Detect which cell encompasses the target text, then output its [X, Y] center coordinate. 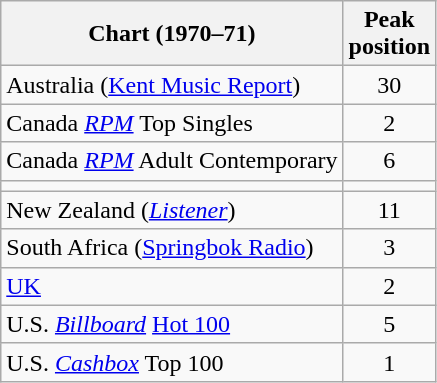
Chart (1970–71) [172, 34]
Canada RPM Top Singles [172, 123]
New Zealand (Listener) [172, 210]
11 [389, 210]
1 [389, 362]
5 [389, 324]
Canada RPM Adult Contemporary [172, 161]
3 [389, 248]
6 [389, 161]
U.S. Billboard Hot 100 [172, 324]
30 [389, 85]
Australia (Kent Music Report) [172, 85]
UK [172, 286]
U.S. Cashbox Top 100 [172, 362]
Peakposition [389, 34]
South Africa (Springbok Radio) [172, 248]
